From the cell containing the given text, extract its center point as [x, y] coordinate. 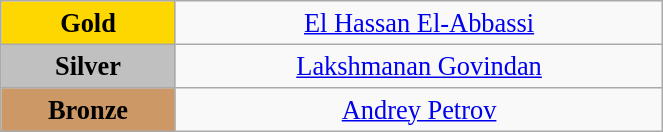
Gold [88, 22]
Lakshmanan Govindan [419, 66]
El Hassan El-Abbassi [419, 22]
Andrey Petrov [419, 109]
Silver [88, 66]
Bronze [88, 109]
